For the text-containing cell, return its midpoint in [x, y] coordinate format. 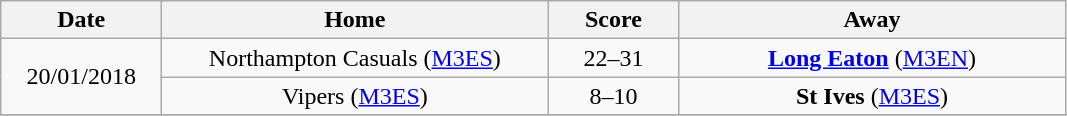
Score [614, 20]
Home [355, 20]
St Ives (M3ES) [872, 96]
8–10 [614, 96]
Away [872, 20]
Vipers (M3ES) [355, 96]
Long Eaton (M3EN) [872, 58]
Northampton Casuals (M3ES) [355, 58]
Date [82, 20]
22–31 [614, 58]
20/01/2018 [82, 77]
